Locate the cell with the specified text and output its [X, Y] center coordinate. 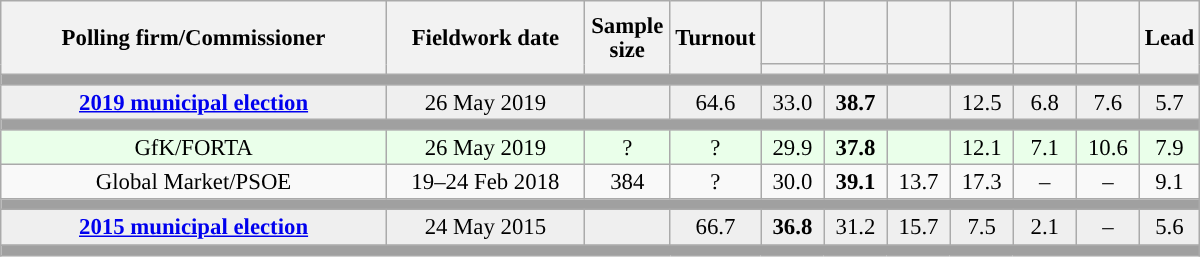
31.2 [856, 228]
7.9 [1169, 148]
66.7 [716, 228]
Sample size [627, 38]
5.6 [1169, 228]
Turnout [716, 38]
29.9 [792, 148]
Global Market/PSOE [194, 182]
15.7 [918, 228]
12.1 [982, 148]
2.1 [1044, 228]
Fieldwork date [485, 38]
5.7 [1169, 102]
38.7 [856, 102]
2015 municipal election [194, 228]
7.1 [1044, 148]
10.6 [1108, 148]
37.8 [856, 148]
24 May 2015 [485, 228]
19–24 Feb 2018 [485, 182]
36.8 [792, 228]
12.5 [982, 102]
64.6 [716, 102]
GfK/FORTA [194, 148]
384 [627, 182]
2019 municipal election [194, 102]
13.7 [918, 182]
7.6 [1108, 102]
9.1 [1169, 182]
33.0 [792, 102]
Lead [1169, 38]
Polling firm/Commissioner [194, 38]
39.1 [856, 182]
30.0 [792, 182]
6.8 [1044, 102]
7.5 [982, 228]
17.3 [982, 182]
